Return (X, Y) of the center of cell containing provided text 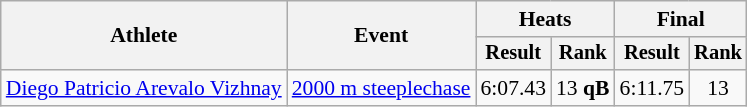
Event (382, 36)
Final (681, 19)
2000 m steeplechase (382, 88)
13 qB (583, 88)
Athlete (144, 36)
Diego Patricio Arevalo Vizhnay (144, 88)
6:07.43 (514, 88)
Heats (546, 19)
13 (718, 88)
6:11.75 (652, 88)
